Capture the cell that displays the provided text and extract its [x, y] central coordinate. 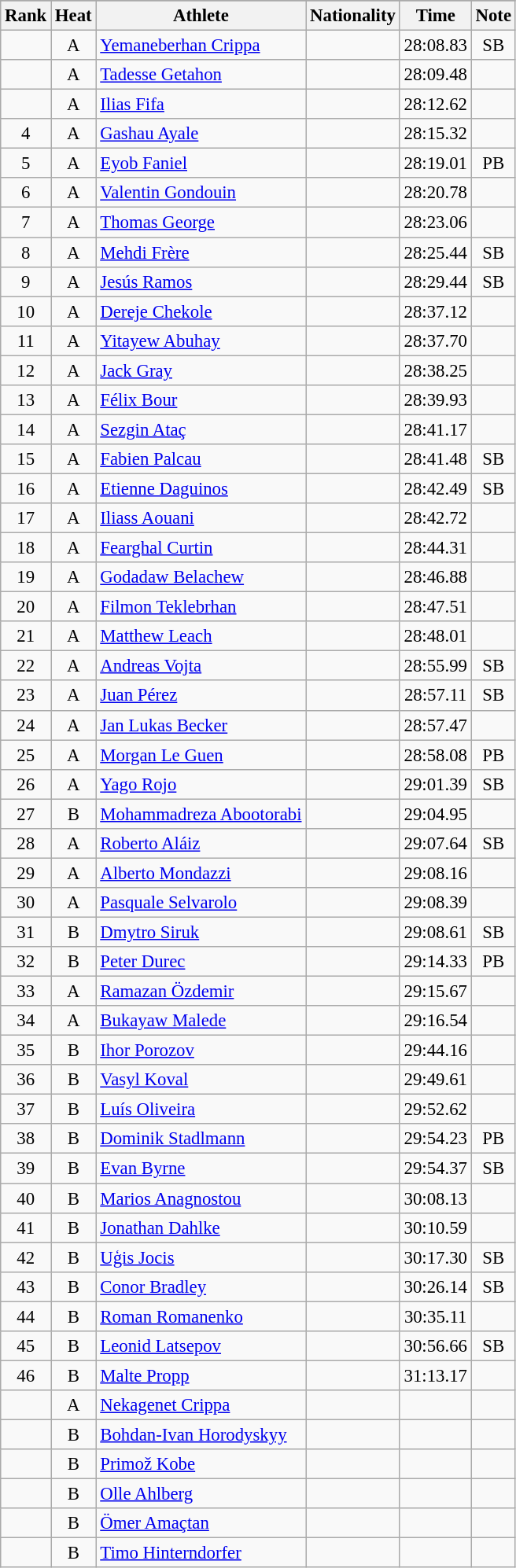
28:37.70 [436, 340]
11 [26, 340]
34 [26, 1021]
29:08.16 [436, 873]
Pasquale Selvarolo [201, 903]
40 [26, 1198]
38 [26, 1139]
28:39.93 [436, 400]
Mehdi Frère [201, 252]
28:20.78 [436, 193]
6 [26, 193]
Juan Pérez [201, 696]
10 [26, 311]
7 [26, 223]
8 [26, 252]
29:04.95 [436, 814]
44 [26, 1316]
Yago Rojo [201, 784]
23 [26, 696]
Alberto Mondazzi [201, 873]
20 [26, 607]
28:55.99 [436, 666]
Malte Propp [201, 1375]
29:54.23 [436, 1139]
15 [26, 459]
Jan Lukas Becker [201, 725]
28:57.11 [436, 696]
Roberto Aláiz [201, 844]
28:08.83 [436, 46]
Evan Byrne [201, 1169]
Ömer Amaçtan [201, 1523]
Valentin Gondouin [201, 193]
Tadesse Getahon [201, 75]
27 [26, 814]
28 [26, 844]
Morgan Le Guen [201, 755]
Rank [26, 16]
29:16.54 [436, 1021]
28:19.01 [436, 164]
32 [26, 962]
Time [436, 16]
29:07.64 [436, 844]
26 [26, 784]
Heat [74, 16]
18 [26, 548]
Ihor Porozov [201, 1051]
Nationality [352, 16]
Peter Durec [201, 962]
30:10.59 [436, 1228]
30:17.30 [436, 1257]
Fearghal Curtin [201, 548]
30:56.66 [436, 1346]
Olle Ahlberg [201, 1494]
29:44.16 [436, 1051]
5 [26, 164]
28:41.48 [436, 459]
37 [26, 1110]
28:23.06 [436, 223]
28:25.44 [436, 252]
33 [26, 992]
30:26.14 [436, 1286]
14 [26, 429]
28:29.44 [436, 282]
21 [26, 636]
Etienne Daguinos [201, 488]
19 [26, 577]
29:08.61 [436, 932]
Leonid Latsepov [201, 1346]
Eyob Faniel [201, 164]
31 [26, 932]
Dominik Stadlmann [201, 1139]
17 [26, 518]
Bohdan-Ivan Horodyskyy [201, 1434]
28:42.49 [436, 488]
41 [26, 1228]
Timo Hinterndorfer [201, 1553]
Mohammadreza Abootorabi [201, 814]
28:47.51 [436, 607]
Iliass Aouani [201, 518]
Jesús Ramos [201, 282]
29:52.62 [436, 1110]
28:37.12 [436, 311]
29:54.37 [436, 1169]
42 [26, 1257]
4 [26, 134]
22 [26, 666]
24 [26, 725]
Conor Bradley [201, 1286]
28:48.01 [436, 636]
28:42.72 [436, 518]
Ilias Fifa [201, 105]
39 [26, 1169]
36 [26, 1080]
Dmytro Siruk [201, 932]
25 [26, 755]
35 [26, 1051]
28:46.88 [436, 577]
Bukayaw Malede [201, 1021]
Yitayew Abuhay [201, 340]
Thomas George [201, 223]
29:15.67 [436, 992]
30:35.11 [436, 1316]
30:08.13 [436, 1198]
46 [26, 1375]
Primož Kobe [201, 1464]
Dereje Chekole [201, 311]
Félix Bour [201, 400]
28:15.32 [436, 134]
Yemaneberhan Crippa [201, 46]
Note [493, 16]
13 [26, 400]
43 [26, 1286]
Nekagenet Crippa [201, 1405]
45 [26, 1346]
28:44.31 [436, 548]
29:01.39 [436, 784]
Godadaw Belachew [201, 577]
28:38.25 [436, 370]
28:12.62 [436, 105]
29:49.61 [436, 1080]
Jonathan Dahlke [201, 1228]
Roman Romanenko [201, 1316]
28:09.48 [436, 75]
28:58.08 [436, 755]
28:41.17 [436, 429]
Matthew Leach [201, 636]
31:13.17 [436, 1375]
Ramazan Özdemir [201, 992]
Athlete [201, 16]
Jack Gray [201, 370]
29:08.39 [436, 903]
Sezgin Ataç [201, 429]
29:14.33 [436, 962]
Marios Anagnostou [201, 1198]
9 [26, 282]
Luís Oliveira [201, 1110]
Uģis Jocis [201, 1257]
28:57.47 [436, 725]
12 [26, 370]
29 [26, 873]
Gashau Ayale [201, 134]
Vasyl Koval [201, 1080]
Andreas Vojta [201, 666]
Filmon Teklebrhan [201, 607]
16 [26, 488]
30 [26, 903]
Fabien Palcau [201, 459]
